Extract the (X, Y) coordinate from the center of the cell holding the provided text.  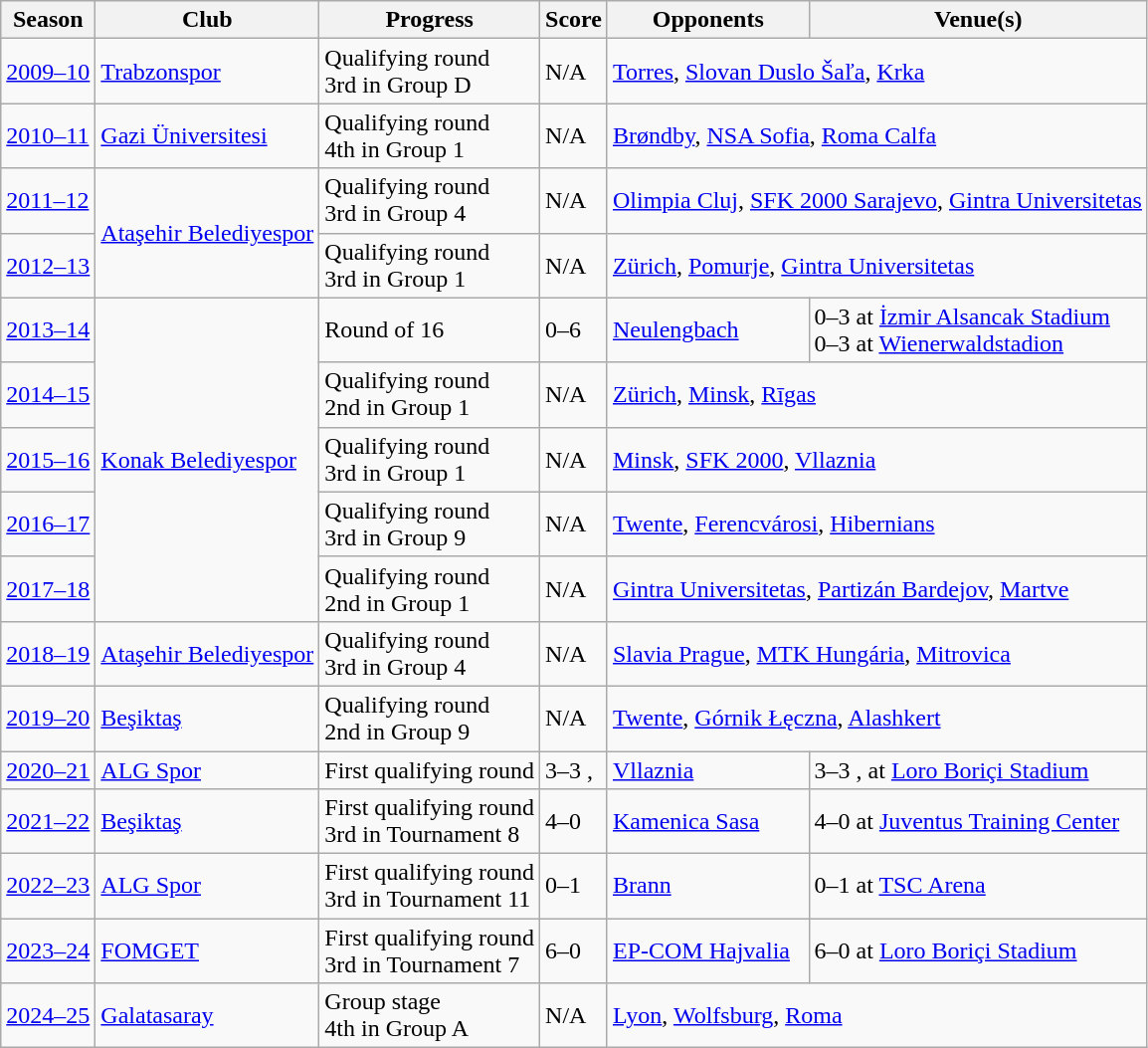
Olimpia Cluj, SFK 2000 Sarajevo, Gintra Universitetas (877, 201)
2014–15 (48, 394)
2016–17 (48, 524)
EP-COM Hajvalia (708, 951)
Twente, Ferencvárosi, Hibernians (877, 524)
Venue(s) (978, 20)
2023–24 (48, 951)
Qualifying round3rd in Group D (430, 72)
Progress (430, 20)
Score (574, 20)
0–6 (574, 330)
Galatasaray (207, 1015)
2015–16 (48, 460)
Zürich, Pomurje, Gintra Universitetas (877, 265)
2010–11 (48, 135)
Club (207, 20)
2024–25 (48, 1015)
Vllaznia (708, 769)
Gazi Üniversitesi (207, 135)
4–0 (574, 822)
Brann (708, 886)
2012–13 (48, 265)
Group stage4th in Group A (430, 1015)
Gintra Universitetas, Partizán Bardejov, Martve (877, 589)
First qualifying round 3rd in Tournament 11 (430, 886)
Konak Belediyespor (207, 460)
6–0 at Loro Boriçi Stadium (978, 951)
First qualifying round (430, 769)
2020–21 (48, 769)
Minsk, SFK 2000, Vllaznia (877, 460)
0–1 (574, 886)
Qualifying round4th in Group 1 (430, 135)
4–0 at Juventus Training Center (978, 822)
Brøndby, NSA Sofia, Roma Calfa (877, 135)
2021–22 (48, 822)
2011–12 (48, 201)
6–0 (574, 951)
Trabzonspor (207, 72)
2009–10 (48, 72)
First qualifying round 3rd in Tournament 8 (430, 822)
First qualifying round 3rd in Tournament 7 (430, 951)
Lyon, Wolfsburg, Roma (877, 1015)
0–1 at TSC Arena (978, 886)
2019–20 (48, 719)
2022–23 (48, 886)
Kamenica Sasa (708, 822)
2017–18 (48, 589)
Twente, Górnik Łęczna, Alashkert (877, 719)
Zürich, Minsk, Rīgas (877, 394)
0–3 at İzmir Alsancak Stadium0–3 at Wienerwaldstadion (978, 330)
FOMGET (207, 951)
2018–19 (48, 653)
3–3 , at Loro Boriçi Stadium (978, 769)
Neulengbach (708, 330)
Season (48, 20)
Torres, Slovan Duslo Šaľa, Krka (877, 72)
3–3 , (574, 769)
Round of 16 (430, 330)
2013–14 (48, 330)
Qualifying round3rd in Group 9 (430, 524)
Slavia Prague, MTK Hungária, Mitrovica (877, 653)
Qualifying round2nd in Group 9 (430, 719)
Opponents (708, 20)
